Return the [X, Y] coordinate for the center point of the cell that contains the specified text.  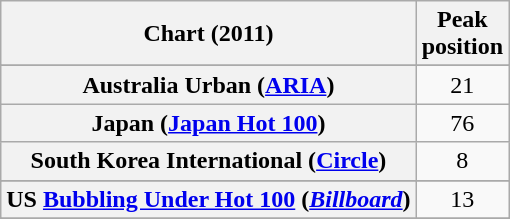
21 [462, 85]
Chart (2011) [208, 34]
Peakposition [462, 34]
South Korea International (Circle) [208, 161]
Australia Urban (ARIA) [208, 85]
76 [462, 123]
13 [462, 199]
US Bubbling Under Hot 100 (Billboard) [208, 199]
Japan (Japan Hot 100) [208, 123]
8 [462, 161]
